Find where the given text appears and provide that cell's center as (X, Y) coordinate. 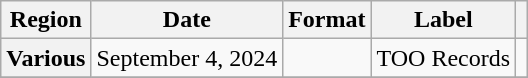
Format (327, 20)
Date (187, 20)
September 4, 2024 (187, 58)
Label (444, 20)
TOO Records (444, 58)
Region (46, 20)
Various (46, 58)
